From the cell containing the given text, extract its center point as (X, Y) coordinate. 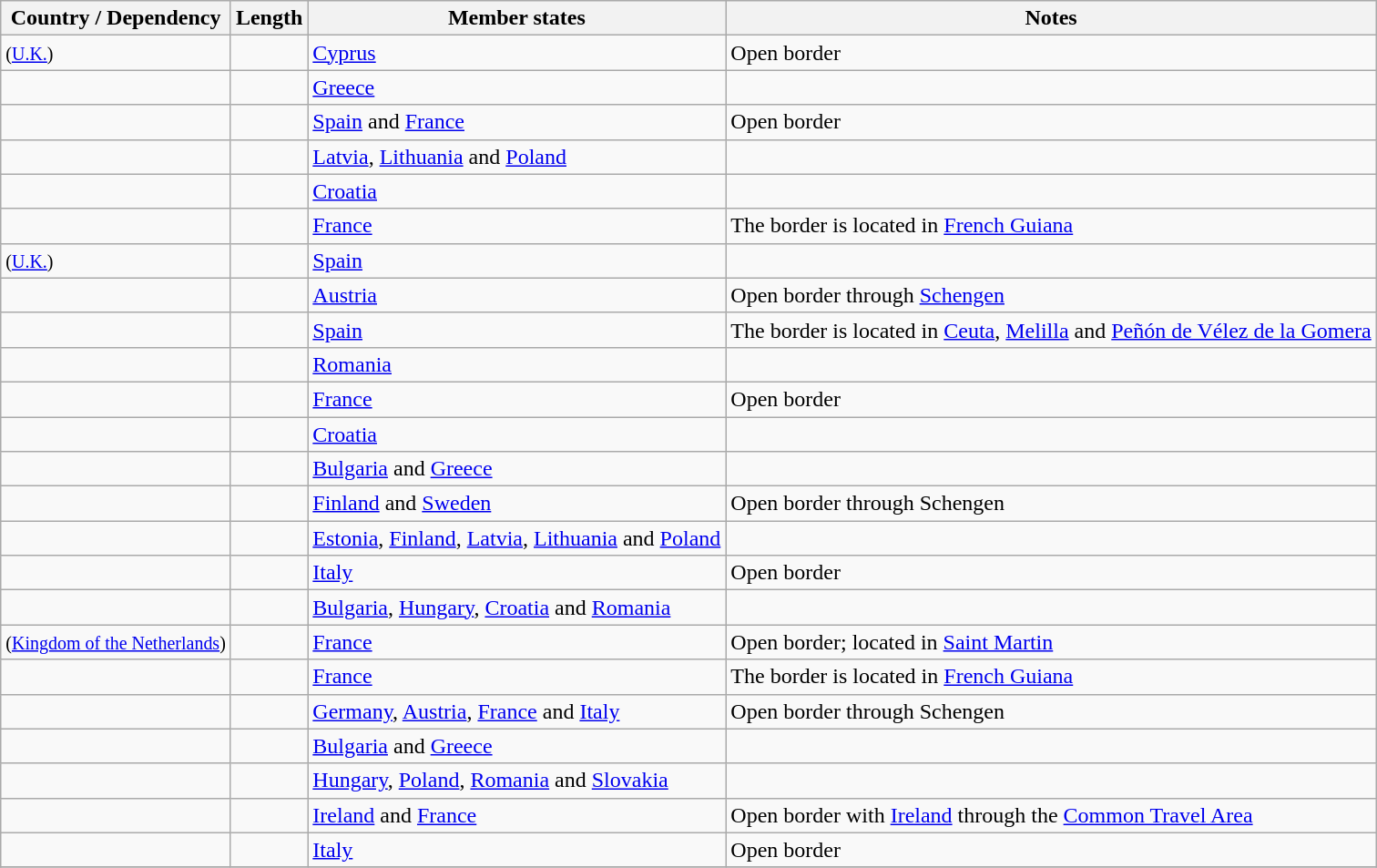
(Kingdom of the Netherlands) (117, 642)
Romania (517, 364)
Notes (1051, 18)
Estonia, Finland, Latvia, Lithuania and Poland (517, 538)
Finland and Sweden (517, 504)
The border is located in Ceuta, Melilla and Peñón de Vélez de la Gomera (1051, 330)
Open border; located in Saint Martin (1051, 642)
Country / Dependency (117, 18)
Austria (517, 295)
Member states (517, 18)
Ireland and France (517, 815)
Greece (517, 87)
Cyprus (517, 53)
Open border with Ireland through the Common Travel Area (1051, 815)
Spain and France (517, 122)
Germany, Austria, France and Italy (517, 711)
Bulgaria, Hungary, Croatia and Romania (517, 608)
Length (269, 18)
Hungary, Poland, Romania and Slovakia (517, 781)
Latvia, Lithuania and Poland (517, 157)
